Extract the (x, y) coordinate from the center of the cell holding the provided text.  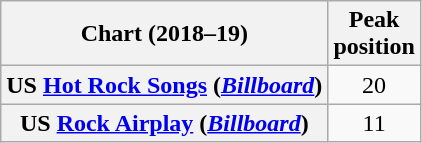
US Rock Airplay (Billboard) (164, 123)
20 (374, 85)
Chart (2018–19) (164, 34)
US Hot Rock Songs (Billboard) (164, 85)
Peakposition (374, 34)
11 (374, 123)
